From the cell containing the given text, extract its center point as [x, y] coordinate. 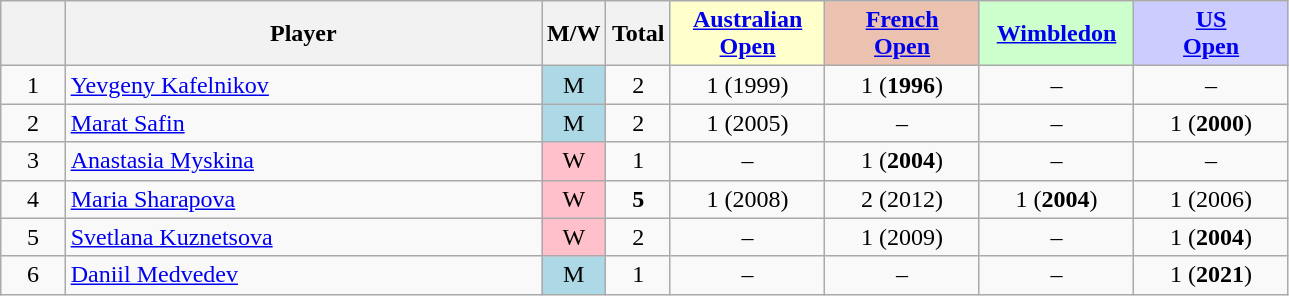
1 (2008) [747, 199]
Maria Sharapova [303, 199]
French Open [902, 34]
Svetlana Kuznetsova [303, 237]
2 (2012) [902, 199]
1 (2005) [747, 123]
4 [33, 199]
US Open [1212, 34]
Yevgeny Kafelnikov [303, 85]
Total [638, 34]
Australian Open [747, 34]
1 (2021) [1212, 275]
M/W [574, 34]
1 (1999) [747, 85]
6 [33, 275]
Player [303, 34]
Daniil Medvedev [303, 275]
1 (2006) [1212, 199]
3 [33, 161]
1 (2009) [902, 237]
Anastasia Myskina [303, 161]
1 (1996) [902, 85]
Wimbledon [1056, 34]
1 (2000) [1212, 123]
Marat Safin [303, 123]
